From the cell containing the given text, extract its center point as (X, Y) coordinate. 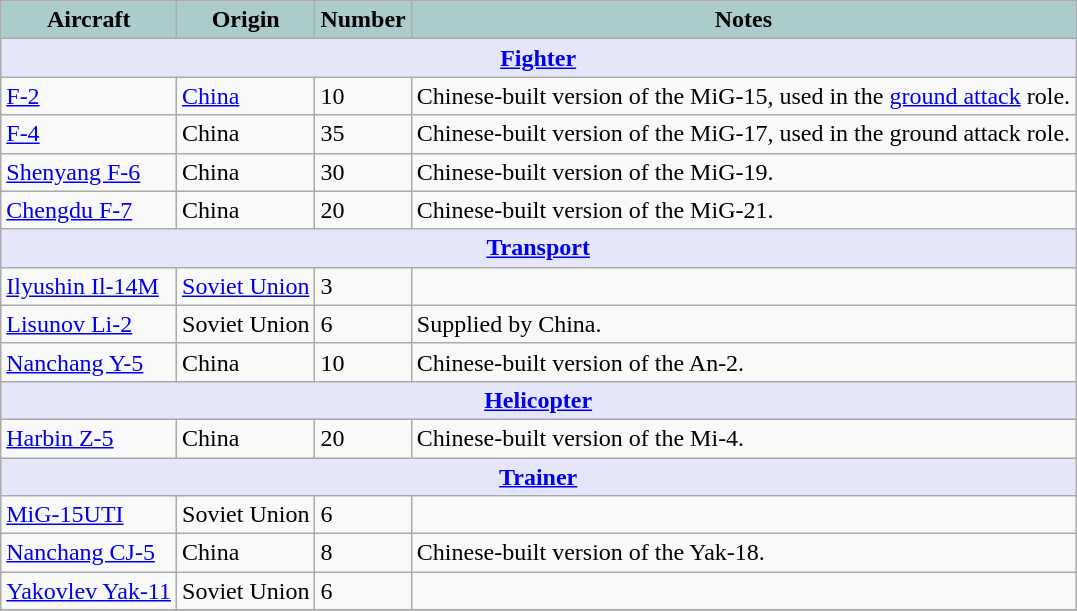
Shenyang F-6 (89, 172)
Chinese-built version of the MiG-17, used in the ground attack role. (743, 134)
Nanchang CJ-5 (89, 553)
Chinese-built version of the Mi-4. (743, 438)
Ilyushin Il-14M (89, 286)
F-4 (89, 134)
Notes (743, 20)
Chinese-built version of the Yak-18. (743, 553)
Transport (538, 248)
Chinese-built version of the MiG-15, used in the ground attack role. (743, 96)
Lisunov Li-2 (89, 324)
Chinese-built version of the MiG-19. (743, 172)
Harbin Z-5 (89, 438)
3 (363, 286)
Trainer (538, 477)
Aircraft (89, 20)
Number (363, 20)
8 (363, 553)
Helicopter (538, 400)
Chinese-built version of the An-2. (743, 362)
30 (363, 172)
Yakovlev Yak-11 (89, 591)
F-2 (89, 96)
Nanchang Y-5 (89, 362)
Chengdu F-7 (89, 210)
Origin (246, 20)
Fighter (538, 58)
Chinese-built version of the MiG-21. (743, 210)
MiG-15UTI (89, 515)
Supplied by China. (743, 324)
35 (363, 134)
